From the cell containing the given text, extract its center point as [X, Y] coordinate. 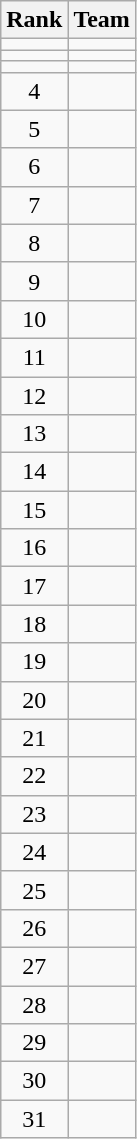
22 [34, 776]
5 [34, 129]
11 [34, 357]
30 [34, 1081]
Team [102, 20]
18 [34, 624]
23 [34, 814]
9 [34, 281]
14 [34, 472]
16 [34, 548]
6 [34, 167]
21 [34, 738]
27 [34, 966]
26 [34, 928]
20 [34, 700]
12 [34, 395]
Rank [34, 20]
17 [34, 586]
29 [34, 1043]
28 [34, 1005]
25 [34, 890]
8 [34, 243]
15 [34, 510]
19 [34, 662]
31 [34, 1119]
7 [34, 205]
13 [34, 434]
10 [34, 319]
24 [34, 852]
4 [34, 91]
